Provide the (X, Y) coordinate of the cell's center where the given text is located.  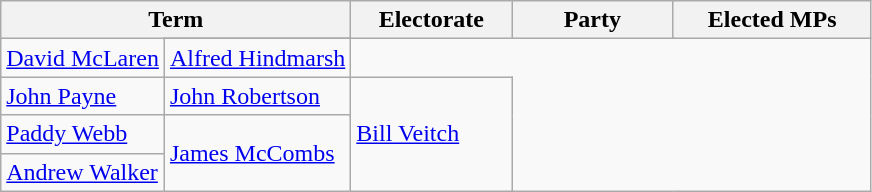
Andrew Walker (83, 172)
John Payne (83, 96)
Electorate (432, 20)
Term (176, 20)
David McLaren (83, 58)
Paddy Webb (83, 134)
James McCombs (257, 153)
Elected MPs (772, 20)
John Robertson (257, 96)
Party (592, 20)
Alfred Hindmarsh (257, 58)
Bill Veitch (432, 134)
